From the cell containing the given text, extract its center point as [X, Y] coordinate. 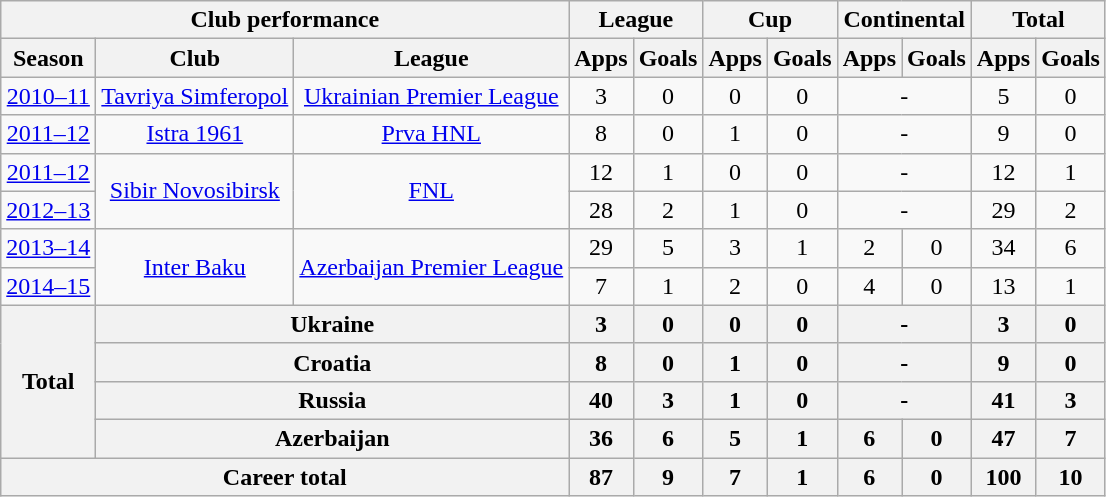
Club [195, 58]
Season [48, 58]
Istra 1961 [195, 134]
Career total [285, 477]
Sibir Novosibirsk [195, 191]
Azerbaijan Premier League [432, 267]
Cup [770, 20]
34 [1003, 248]
2013–14 [48, 248]
Continental [904, 20]
100 [1003, 477]
Club performance [285, 20]
13 [1003, 286]
Croatia [332, 362]
Ukrainian Premier League [432, 96]
4 [869, 286]
2014–15 [48, 286]
41 [1003, 400]
FNL [432, 191]
40 [601, 400]
87 [601, 477]
47 [1003, 438]
Inter Baku [195, 267]
2012–13 [48, 210]
2010–11 [48, 96]
Ukraine [332, 324]
28 [601, 210]
Prva HNL [432, 134]
10 [1071, 477]
Tavriya Simferopol [195, 96]
36 [601, 438]
Azerbaijan [332, 438]
Russia [332, 400]
